Return [X, Y] of the center of cell containing provided text 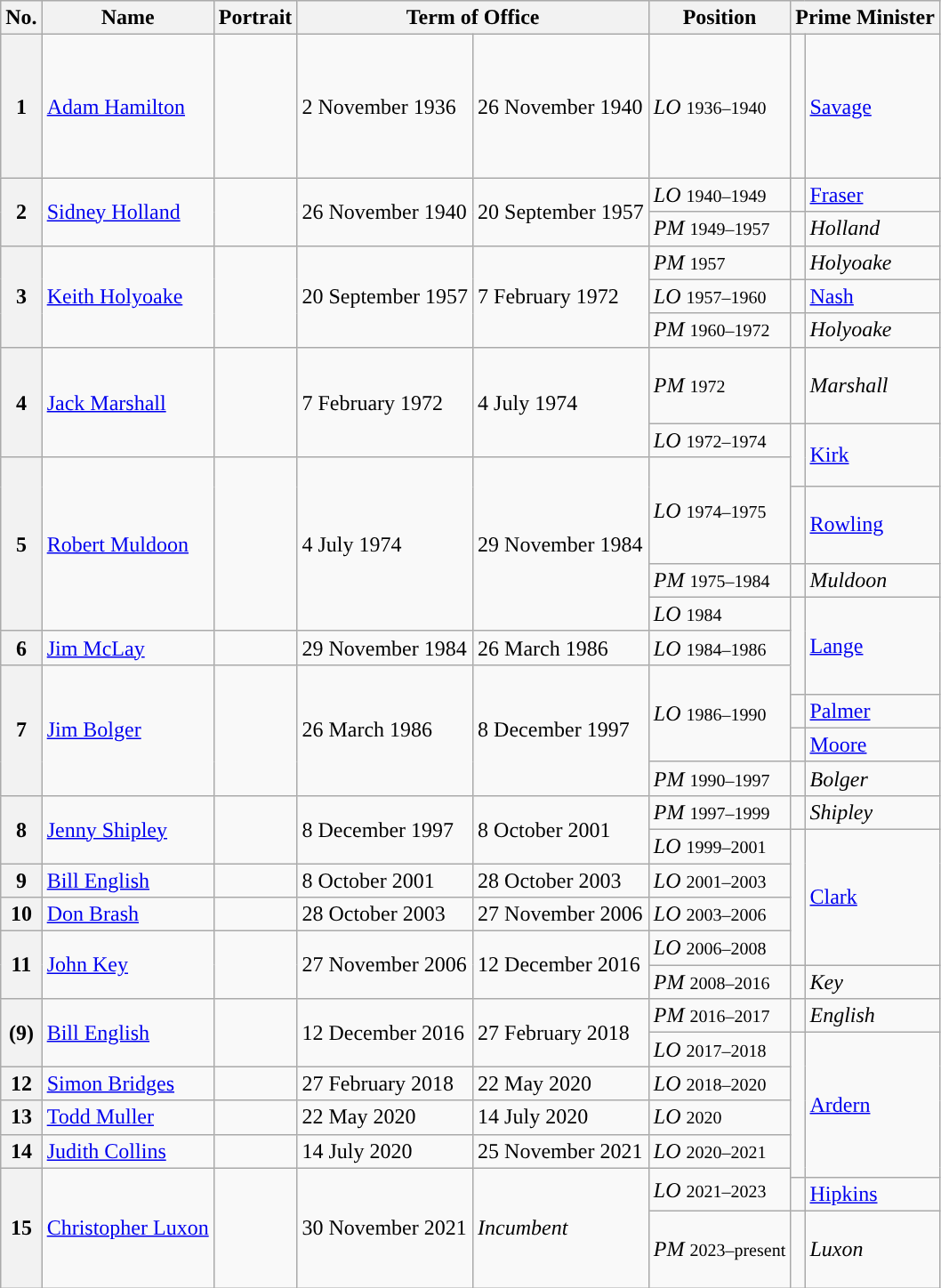
PM 1949–1957 [719, 229]
Palmer [872, 711]
Christopher Luxon [128, 1228]
LO 1984–1986 [719, 648]
LO 2020–2021 [719, 1151]
LO 1957–1960 [719, 296]
No. [21, 18]
12 [21, 1083]
4 [21, 402]
Jim McLay [128, 648]
Shipley [872, 812]
LO 2001–2003 [719, 880]
9 [21, 880]
PM 2016–2017 [719, 1016]
Jenny Shipley [128, 829]
Todd Muller [128, 1117]
Hipkins [872, 1194]
LO 2020 [719, 1117]
PM 2023–present [719, 1249]
LO 2021–2023 [719, 1189]
Ardern [872, 1105]
LO 1940–1949 [719, 195]
Simon Bridges [128, 1083]
Moore [872, 745]
Savage [872, 107]
Prime Minister [865, 18]
6 [21, 648]
Muldoon [872, 580]
Keith Holyoake [128, 296]
Term of Office [473, 18]
Bolger [872, 778]
Jim Bolger [128, 729]
Luxon [872, 1249]
Fraser [872, 195]
LO 1984 [719, 614]
Kirk [872, 455]
8 [21, 829]
John Key [128, 965]
Position [719, 18]
Judith Collins [128, 1151]
2 November 1936 [385, 107]
30 November 2021 [385, 1228]
5 [21, 544]
LO 1972–1974 [719, 440]
Marshall [872, 385]
PM 1990–1997 [719, 778]
Don Brash [128, 914]
LO 2003–2006 [719, 914]
Sidney Holland [128, 212]
10 [21, 914]
Nash [872, 296]
Lange [872, 646]
LO 2018–2020 [719, 1083]
LO 2017–2018 [719, 1050]
2 [21, 212]
3 [21, 296]
7 [21, 729]
Holland [872, 229]
LO 1936–1940 [719, 107]
Clark [872, 897]
(9) [21, 1033]
PM 1957 [719, 262]
Incumbent [561, 1228]
PM 2008–2016 [719, 982]
LO 2006–2008 [719, 948]
PM 1997–1999 [719, 812]
Jack Marshall [128, 402]
1 [21, 107]
LO 1999–2001 [719, 846]
PM 1960–1972 [719, 330]
13 [21, 1117]
25 November 2021 [561, 1151]
Adam Hamilton [128, 107]
15 [21, 1228]
11 [21, 965]
PM 1975–1984 [719, 580]
Name [128, 18]
Key [872, 982]
LO 1986–1990 [719, 713]
English [872, 1016]
Rowling [872, 525]
Portrait [255, 18]
Robert Muldoon [128, 544]
LO 1974–1975 [719, 511]
14 [21, 1151]
PM 1972 [719, 385]
